For the text-containing cell, return its midpoint in (X, Y) coordinate format. 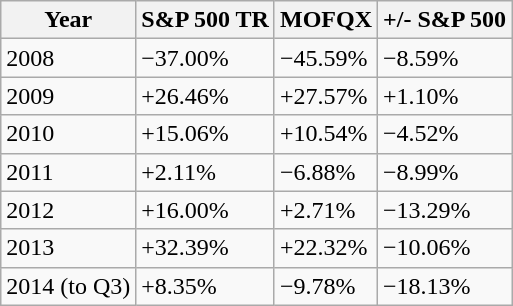
2013 (68, 248)
−8.59% (445, 58)
+2.11% (206, 172)
+1.10% (445, 96)
2014 (to Q3) (68, 286)
2009 (68, 96)
+27.57% (326, 96)
−10.06% (445, 248)
+2.71% (326, 210)
+10.54% (326, 134)
−37.00% (206, 58)
−45.59% (326, 58)
+8.35% (206, 286)
2011 (68, 172)
−13.29% (445, 210)
2008 (68, 58)
2010 (68, 134)
−9.78% (326, 286)
S&P 500 TR (206, 20)
+32.39% (206, 248)
+/- S&P 500 (445, 20)
−18.13% (445, 286)
+22.32% (326, 248)
−8.99% (445, 172)
+16.00% (206, 210)
−4.52% (445, 134)
Year (68, 20)
MOFQX (326, 20)
−6.88% (326, 172)
+26.46% (206, 96)
2012 (68, 210)
+15.06% (206, 134)
